Provide the (X, Y) coordinate of the cell's center where the given text is located.  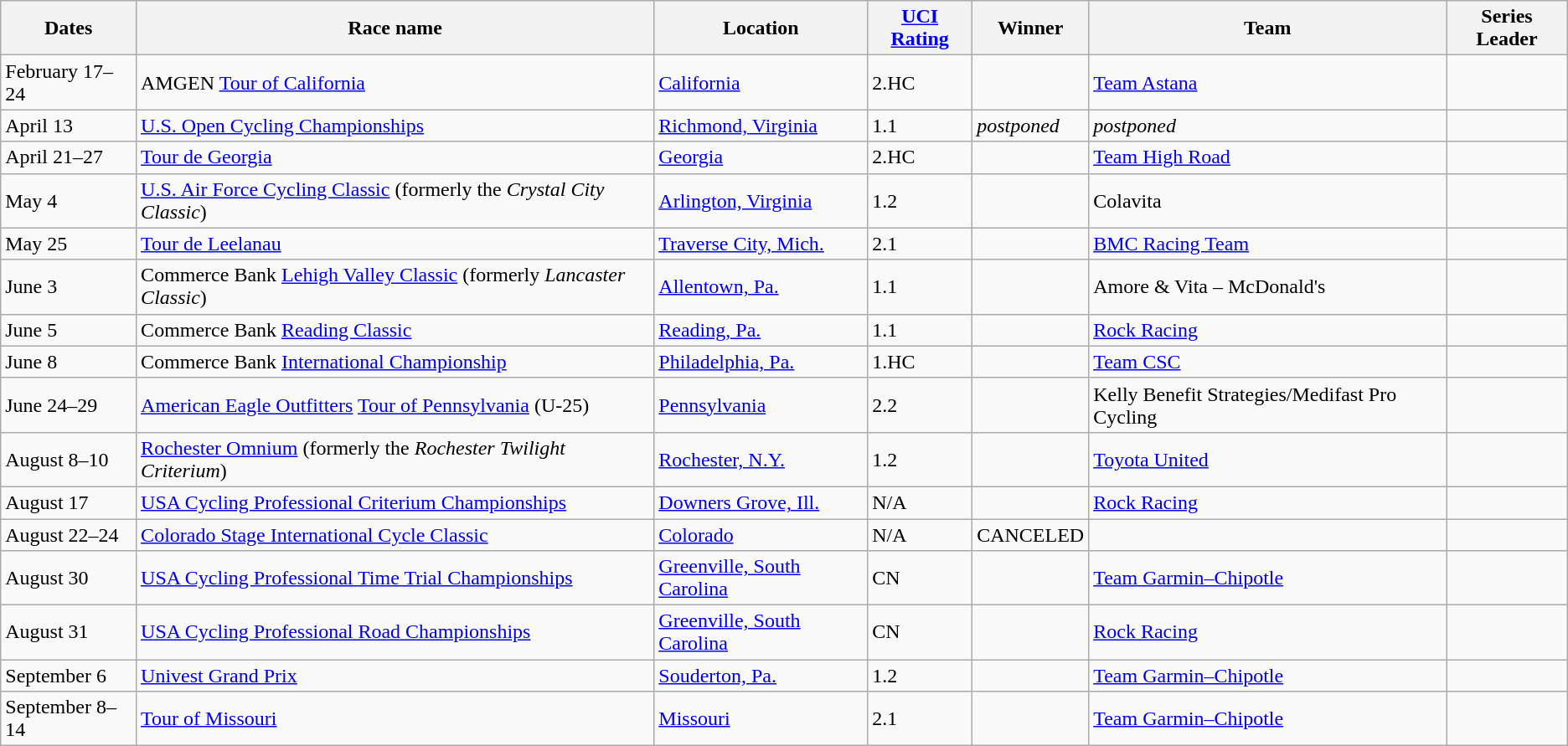
June 8 (69, 362)
USA Cycling Professional Criterium Championships (395, 502)
Toyota United (1268, 459)
Colavita (1268, 201)
Traverse City, Mich. (761, 244)
August 8–10 (69, 459)
August 17 (69, 502)
Arlington, Virginia (761, 201)
May 25 (69, 244)
Reading, Pa. (761, 330)
Colorado Stage International Cycle Classic (395, 535)
AMGEN Tour of California (395, 82)
Team High Road (1268, 157)
U.S. Air Force Cycling Classic (formerly the Crystal City Classic) (395, 201)
February 17–24 (69, 82)
May 4 (69, 201)
June 24–29 (69, 405)
Colorado (761, 535)
Team (1268, 28)
Pennsylvania (761, 405)
Georgia (761, 157)
Series Leader (1507, 28)
1.HC (920, 362)
Rochester Omnium (formerly the Rochester Twilight Criterium) (395, 459)
Tour de Georgia (395, 157)
August 31 (69, 633)
Tour of Missouri (395, 718)
August 30 (69, 578)
Location (761, 28)
USA Cycling Professional Time Trial Championships (395, 578)
Univest Grand Prix (395, 676)
CANCELED (1030, 535)
June 3 (69, 286)
Amore & Vita – McDonald's (1268, 286)
Commerce Bank Lehigh Valley Classic (formerly Lancaster Classic) (395, 286)
2.2 (920, 405)
Commerce Bank International Championship (395, 362)
April 21–27 (69, 157)
Kelly Benefit Strategies/Medifast Pro Cycling (1268, 405)
September 8–14 (69, 718)
Philadelphia, Pa. (761, 362)
Richmond, Virginia (761, 126)
Race name (395, 28)
Dates (69, 28)
Downers Grove, Ill. (761, 502)
June 5 (69, 330)
California (761, 82)
Team Astana (1268, 82)
Tour de Leelanau (395, 244)
Rochester, N.Y. (761, 459)
American Eagle Outfitters Tour of Pennsylvania (U-25) (395, 405)
Team CSC (1268, 362)
Winner (1030, 28)
U.S. Open Cycling Championships (395, 126)
April 13 (69, 126)
Missouri (761, 718)
Souderton, Pa. (761, 676)
September 6 (69, 676)
UCI Rating (920, 28)
August 22–24 (69, 535)
USA Cycling Professional Road Championships (395, 633)
Commerce Bank Reading Classic (395, 330)
Allentown, Pa. (761, 286)
BMC Racing Team (1268, 244)
